Output the (X, Y) coordinate of the center of the cell containing the given text.  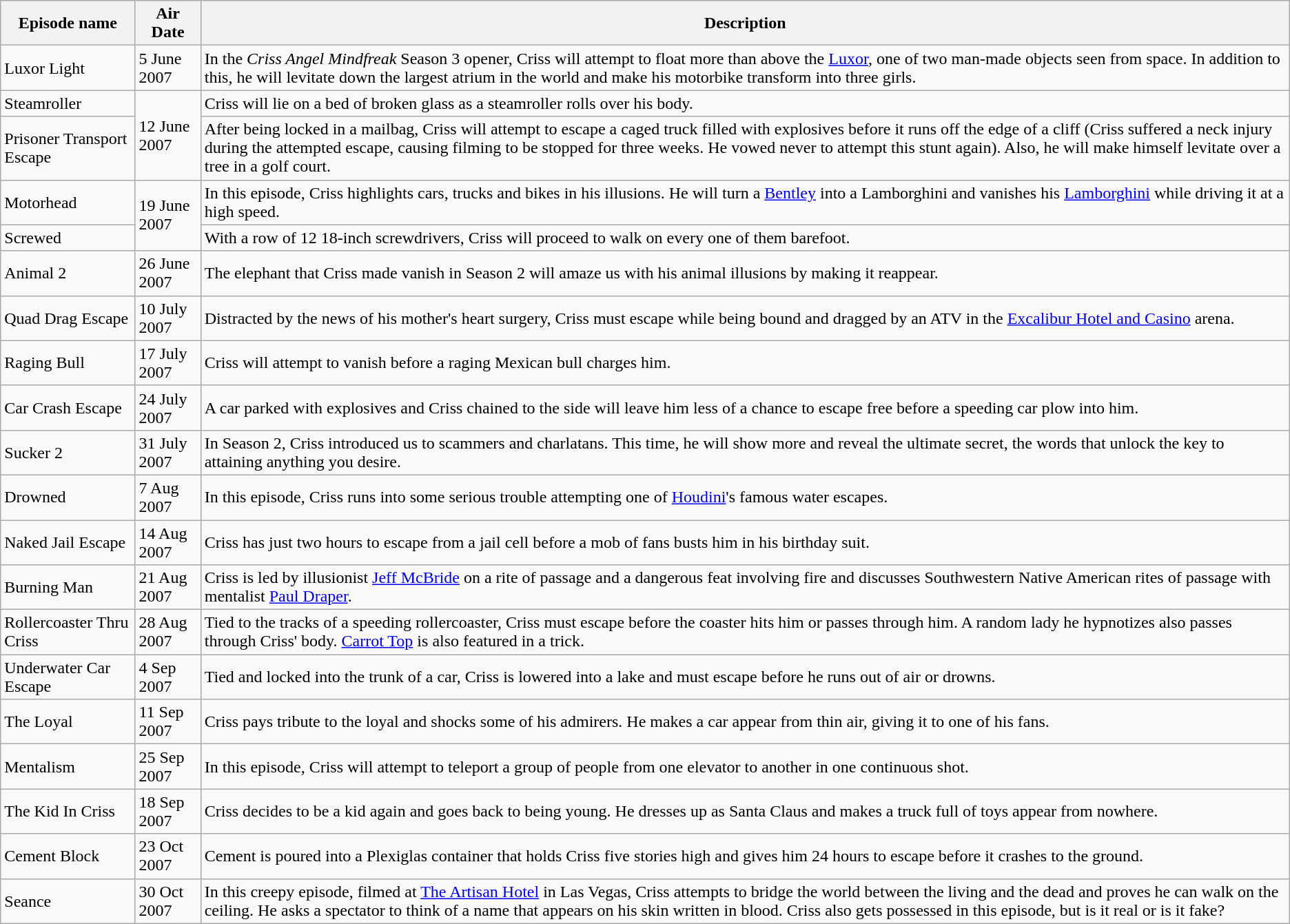
18 Sep 2007 (168, 812)
Raging Bull (68, 362)
4 Sep 2007 (168, 677)
Description (745, 23)
Underwater Car Escape (68, 677)
Animal 2 (68, 273)
The Kid In Criss (68, 812)
Air Date (168, 23)
31 July 2007 (168, 452)
Screwed (68, 238)
Criss will attempt to vanish before a raging Mexican bull charges him. (745, 362)
Cement Block (68, 856)
21 Aug 2007 (168, 587)
28 Aug 2007 (168, 633)
7 Aug 2007 (168, 497)
Luxor Light (68, 68)
Steamroller (68, 103)
Motorhead (68, 203)
Prisoner Transport Escape (68, 148)
A car parked with explosives and Criss chained to the side will leave him less of a chance to escape free before a speeding car plow into him. (745, 408)
12 June 2007 (168, 135)
The elephant that Criss made vanish in Season 2 will amaze us with his animal illusions by making it reappear. (745, 273)
Quad Drag Escape (68, 318)
Naked Jail Escape (68, 542)
Episode name (68, 23)
Drowned (68, 497)
With a row of 12 18-inch screwdrivers, Criss will proceed to walk on every one of them barefoot. (745, 238)
10 July 2007 (168, 318)
Criss has just two hours to escape from a jail cell before a mob of fans busts him in his birthday suit. (745, 542)
30 Oct 2007 (168, 901)
14 Aug 2007 (168, 542)
Criss will lie on a bed of broken glass as a steamroller rolls over his body. (745, 103)
Seance (68, 901)
Cement is poured into a Plexiglas container that holds Criss five stories high and gives him 24 hours to escape before it crashes to the ground. (745, 856)
17 July 2007 (168, 362)
Mentalism (68, 766)
Car Crash Escape (68, 408)
The Loyal (68, 722)
5 June 2007 (168, 68)
Criss pays tribute to the loyal and shocks some of his admirers. He makes a car appear from thin air, giving it to one of his fans. (745, 722)
Sucker 2 (68, 452)
In this episode, Criss runs into some serious trouble attempting one of Houdini's famous water escapes. (745, 497)
In this episode, Criss will attempt to teleport a group of people from one elevator to another in one continuous shot. (745, 766)
Burning Man (68, 587)
19 June 2007 (168, 215)
Rollercoaster Thru Criss (68, 633)
25 Sep 2007 (168, 766)
24 July 2007 (168, 408)
Criss decides to be a kid again and goes back to being young. He dresses up as Santa Claus and makes a truck full of toys appear from nowhere. (745, 812)
26 June 2007 (168, 273)
11 Sep 2007 (168, 722)
Tied and locked into the trunk of a car, Criss is lowered into a lake and must escape before he runs out of air or drowns. (745, 677)
23 Oct 2007 (168, 856)
